Search for the cell housing the specified text and yield its [X, Y] center coordinate. 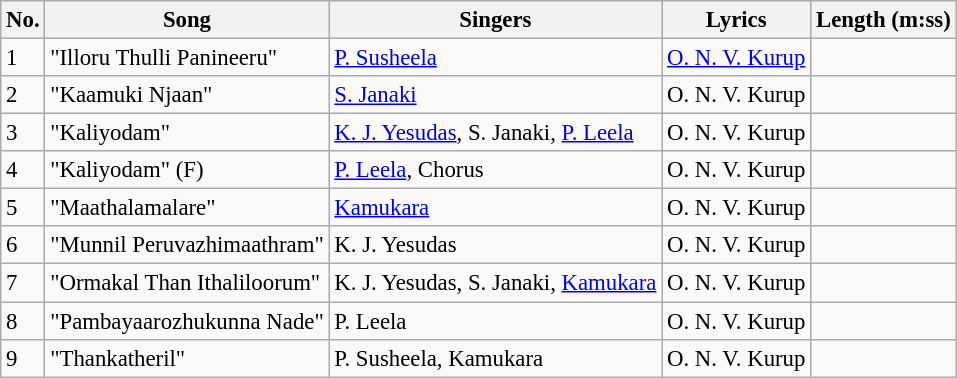
"Maathalamalare" [187, 208]
5 [23, 208]
P. Susheela, Kamukara [496, 358]
"Munnil Peruvazhimaathram" [187, 245]
P. Susheela [496, 58]
3 [23, 133]
"Kaliyodam" [187, 133]
"Ormakal Than Ithaliloorum" [187, 283]
"Kaliyodam" (F) [187, 170]
9 [23, 358]
1 [23, 58]
4 [23, 170]
K. J. Yesudas, S. Janaki, P. Leela [496, 133]
Song [187, 20]
2 [23, 95]
Length (m:ss) [884, 20]
"Illoru Thulli Panineeru" [187, 58]
8 [23, 321]
7 [23, 283]
Lyrics [736, 20]
6 [23, 245]
Singers [496, 20]
K. J. Yesudas [496, 245]
"Thankatheril" [187, 358]
"Pambayaarozhukunna Nade" [187, 321]
No. [23, 20]
P. Leela, Chorus [496, 170]
Kamukara [496, 208]
S. Janaki [496, 95]
"Kaamuki Njaan" [187, 95]
P. Leela [496, 321]
K. J. Yesudas, S. Janaki, Kamukara [496, 283]
